For the text-containing cell, return its midpoint in [X, Y] coordinate format. 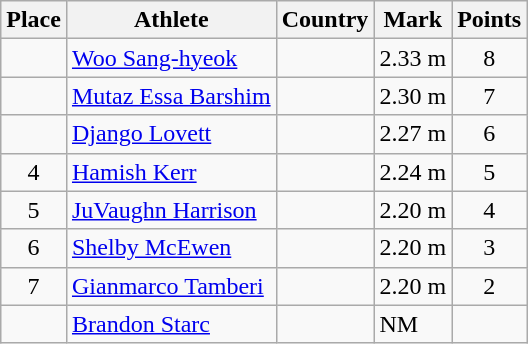
Woo Sang-hyeok [171, 58]
Django Lovett [171, 134]
Mutaz Essa Barshim [171, 96]
Place [34, 20]
NM [413, 324]
Athlete [171, 20]
2.33 m [413, 58]
Shelby McEwen [171, 248]
2.27 m [413, 134]
Points [490, 20]
Mark [413, 20]
Country [325, 20]
Brandon Starc [171, 324]
3 [490, 248]
2.24 m [413, 172]
JuVaughn Harrison [171, 210]
2.30 m [413, 96]
Hamish Kerr [171, 172]
2 [490, 286]
Gianmarco Tamberi [171, 286]
8 [490, 58]
